Detect which cell encompasses the target text, then output its (x, y) center coordinate. 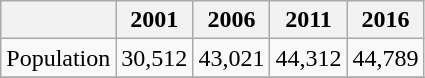
Population (58, 58)
44,312 (308, 58)
2011 (308, 20)
43,021 (232, 58)
2001 (154, 20)
30,512 (154, 58)
44,789 (386, 58)
2006 (232, 20)
2016 (386, 20)
